Pinpoint the cell where the given text exists, returning its [x, y] midpoint coordinate. 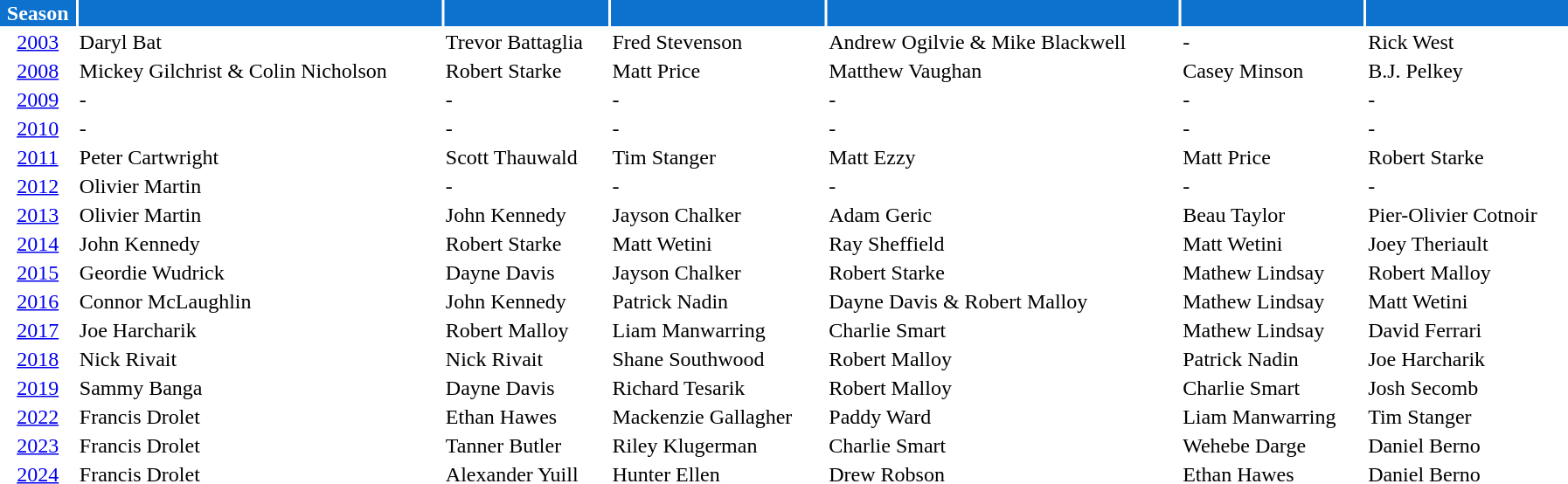
2010 [38, 128]
Adam Geric [1003, 215]
Paddy Ward [1003, 417]
2023 [38, 446]
Matthew Vaughan [1003, 71]
2016 [38, 301]
Matt Ezzy [1003, 157]
Wehebe Darge [1273, 446]
2011 [38, 157]
Season [38, 13]
Mickey Gilchrist & Colin Nicholson [260, 71]
Mackenzie Gallagher [718, 417]
Connor McLaughlin [260, 301]
Andrew Ogilvie & Mike Blackwell [1003, 42]
2014 [38, 244]
Ethan Hawes [526, 417]
Fred Stevenson [718, 42]
2017 [38, 330]
2015 [38, 273]
2022 [38, 417]
Ray Sheffield [1003, 244]
Geordie Wudrick [260, 273]
David Ferrari [1467, 330]
Trevor Battaglia [526, 42]
Beau Taylor [1273, 215]
Richard Tesarik [718, 388]
Shane Southwood [718, 359]
Dayne Davis & Robert Malloy [1003, 301]
Riley Klugerman [718, 446]
B.J. Pelkey [1467, 71]
Daniel Berno [1467, 446]
2008 [38, 71]
Scott Thauwald [526, 157]
2018 [38, 359]
Daryl Bat [260, 42]
2009 [38, 100]
2012 [38, 186]
Pier-Olivier Cotnoir [1467, 215]
Casey Minson [1273, 71]
2013 [38, 215]
Rick West [1467, 42]
Sammy Banga [260, 388]
Josh Secomb [1467, 388]
2019 [38, 388]
Joey Theriault [1467, 244]
Tanner Butler [526, 446]
2003 [38, 42]
Peter Cartwright [260, 157]
